Return [X, Y] of the center of cell containing provided text 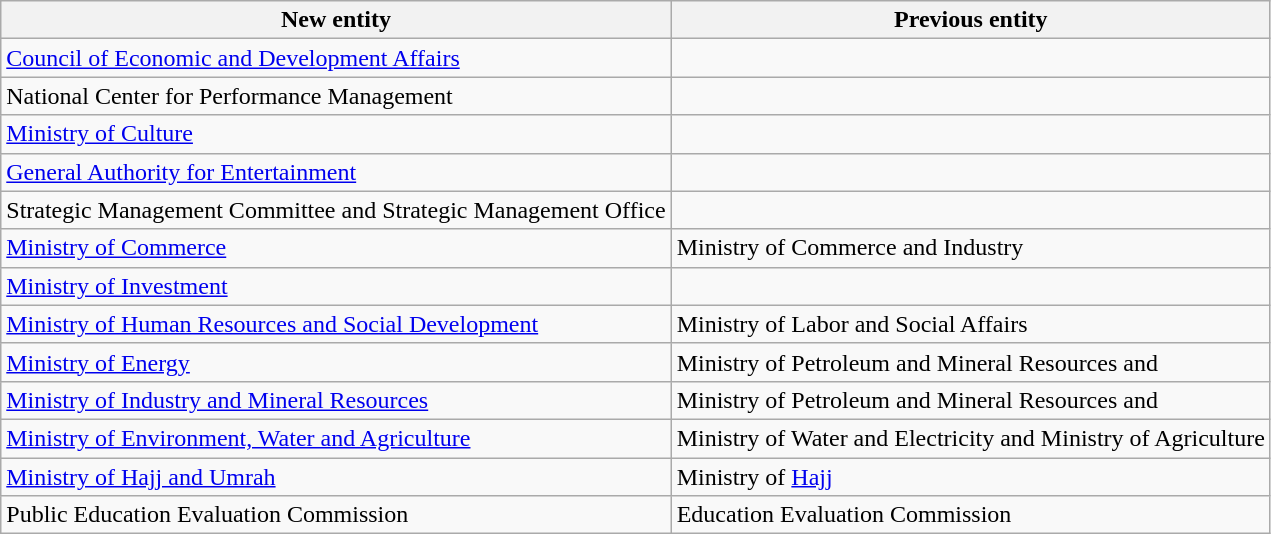
Ministry of Commerce and Industry [970, 248]
Ministry of Investment [336, 286]
Education Evaluation Commission [970, 515]
Ministry of Industry and Mineral Resources [336, 400]
Strategic Management Committee and Strategic Management Office [336, 210]
Ministry of Human Resources and Social Development [336, 324]
Public Education Evaluation Commission [336, 515]
Council of Economic and Development Affairs [336, 58]
Ministry of Environment, Water and Agriculture [336, 438]
Ministry of Labor and Social Affairs [970, 324]
Ministry of Commerce [336, 248]
New entity [336, 20]
Ministry of Hajj [970, 477]
Ministry of Culture [336, 134]
National Center for Performance Management [336, 96]
Previous entity [970, 20]
General Authority for Entertainment [336, 172]
Ministry of Energy [336, 362]
Ministry of Hajj and Umrah [336, 477]
Ministry of Water and Electricity and Ministry of Agriculture [970, 438]
